Capture the cell that displays the provided text and extract its [x, y] central coordinate. 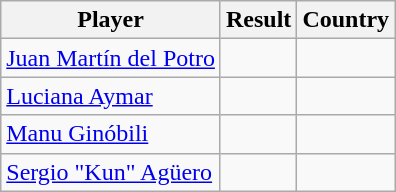
Juan Martín del Potro [111, 58]
Player [111, 20]
Manu Ginóbili [111, 134]
Result [258, 20]
Luciana Aymar [111, 96]
Country [346, 20]
Sergio "Kun" Agüero [111, 172]
